Output the [X, Y] coordinate of the center of the cell containing the given text.  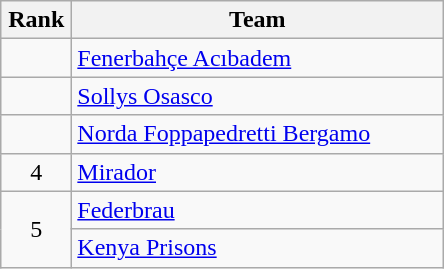
Sollys Osasco [258, 96]
Federbrau [258, 210]
Norda Foppapedretti Bergamo [258, 134]
Rank [36, 20]
Kenya Prisons [258, 248]
Fenerbahçe Acıbadem [258, 58]
4 [36, 172]
5 [36, 229]
Team [258, 20]
Mirador [258, 172]
